Scan for the cell matching the given text and deliver its (x, y) coordinate at center. 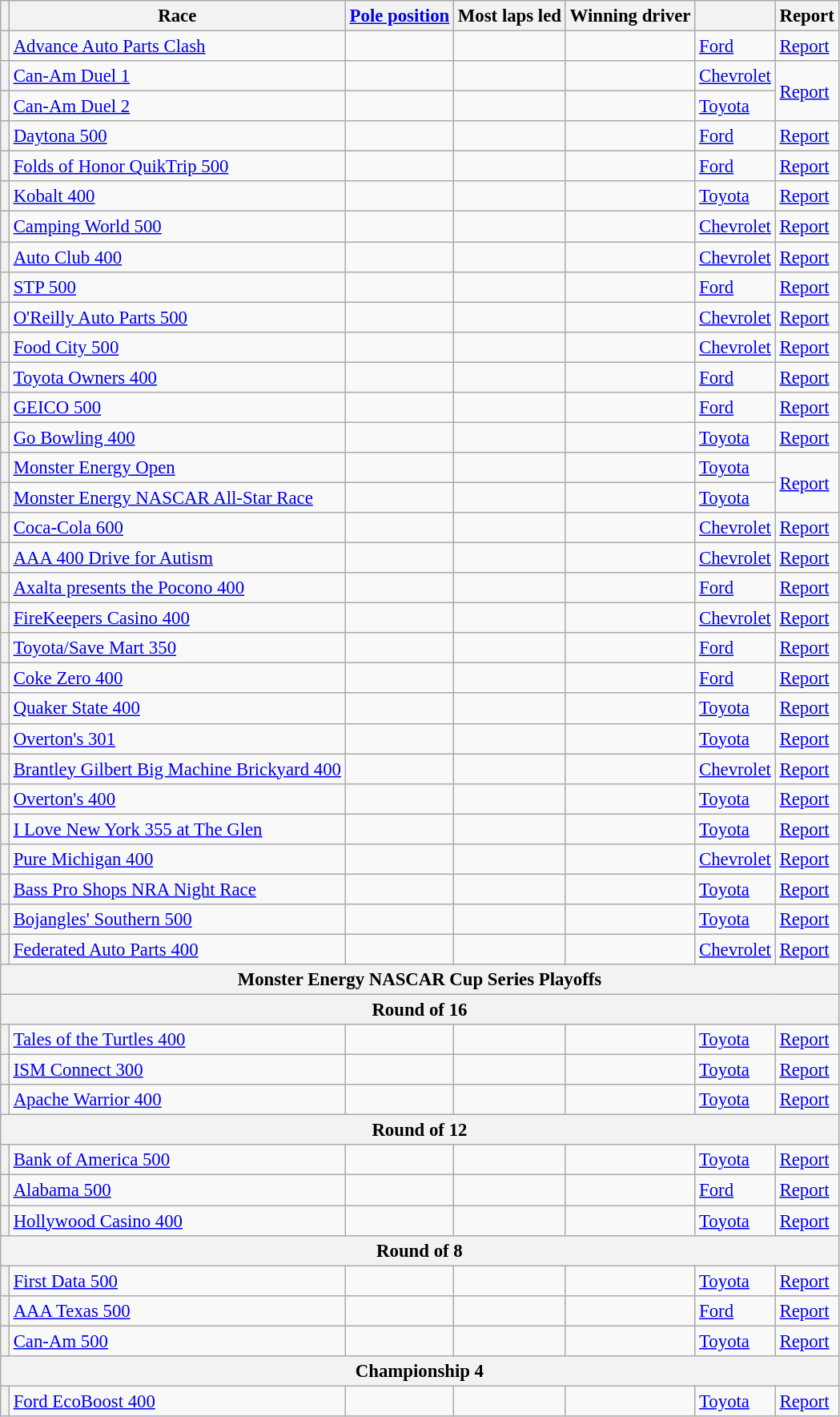
Race (177, 16)
Monster Energy Open (177, 468)
Daytona 500 (177, 136)
Round of 12 (420, 1130)
Federated Auto Parts 400 (177, 949)
Can-Am 500 (177, 1341)
Folds of Honor QuikTrip 500 (177, 167)
Toyota/Save Mart 350 (177, 648)
Overton's 301 (177, 739)
Can-Am Duel 2 (177, 107)
ISM Connect 300 (177, 1070)
AAA Texas 500 (177, 1310)
O'Reilly Auto Parts 500 (177, 317)
Round of 8 (420, 1250)
Quaker State 400 (177, 709)
STP 500 (177, 287)
AAA 400 Drive for Autism (177, 558)
Alabama 500 (177, 1190)
Food City 500 (177, 347)
Kobalt 400 (177, 196)
Pure Michigan 400 (177, 859)
Auto Club 400 (177, 257)
Monster Energy NASCAR All-Star Race (177, 497)
Ford EcoBoost 400 (177, 1401)
Overton's 400 (177, 799)
GEICO 500 (177, 408)
First Data 500 (177, 1281)
Tales of the Turtles 400 (177, 1040)
Hollywood Casino 400 (177, 1221)
Championship 4 (420, 1371)
Round of 16 (420, 1010)
Toyota Owners 400 (177, 377)
Can-Am Duel 1 (177, 76)
Camping World 500 (177, 227)
Bojangles' Southern 500 (177, 920)
Coca-Cola 600 (177, 528)
I Love New York 355 at The Glen (177, 829)
Most laps led (510, 16)
Coke Zero 400 (177, 678)
Advance Auto Parts Clash (177, 46)
FireKeepers Casino 400 (177, 618)
Winning driver (629, 16)
Monster Energy NASCAR Cup Series Playoffs (420, 980)
Pole position (399, 16)
Go Bowling 400 (177, 437)
Brantley Gilbert Big Machine Brickyard 400 (177, 769)
Bank of America 500 (177, 1161)
Bass Pro Shops NRA Night Race (177, 889)
Axalta presents the Pocono 400 (177, 588)
Apache Warrior 400 (177, 1100)
